Output the (x, y) coordinate of the center of the cell containing the given text.  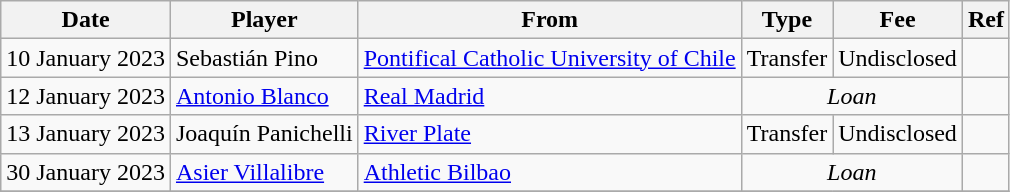
Sebastián Pino (264, 58)
13 January 2023 (86, 134)
30 January 2023 (86, 172)
Joaquín Panichelli (264, 134)
Real Madrid (550, 96)
Antonio Blanco (264, 96)
Asier Villalibre (264, 172)
Ref (986, 20)
Fee (898, 20)
Date (86, 20)
Type (787, 20)
Athletic Bilbao (550, 172)
River Plate (550, 134)
10 January 2023 (86, 58)
12 January 2023 (86, 96)
From (550, 20)
Pontifical Catholic University of Chile (550, 58)
Player (264, 20)
